Detect which cell encompasses the target text, then output its [x, y] center coordinate. 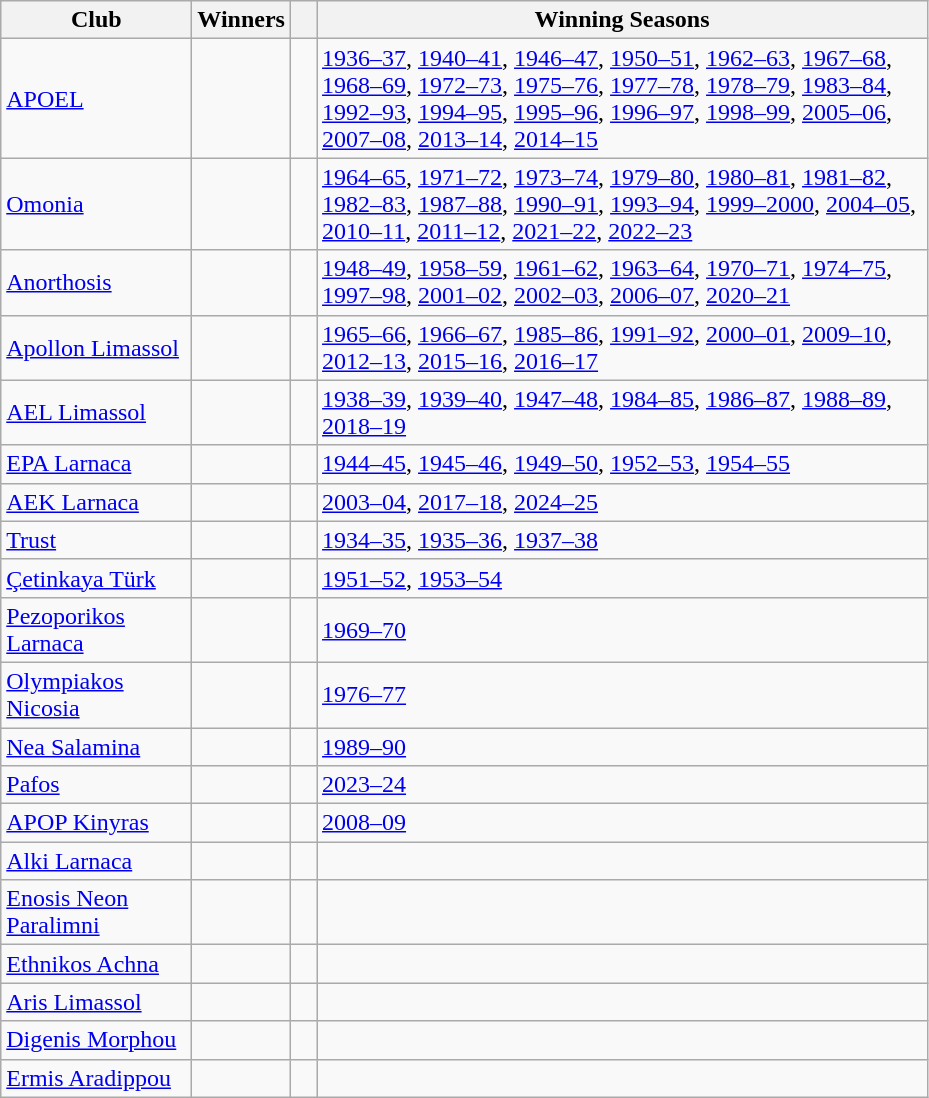
1938–39, 1939–40, 1947–48, 1984–85, 1986–87, 1988–89, 2018–19 [622, 412]
AEL Limassol [96, 412]
1944–45, 1945–46, 1949–50, 1952–53, 1954–55 [622, 464]
Anorthosis [96, 282]
EPA Larnaca [96, 464]
Digenis Morphou [96, 1040]
2008–09 [622, 823]
Nea Salamina [96, 747]
1976–77 [622, 694]
Club [96, 20]
Apollon Limassol [96, 348]
Olympiakos Nicosia [96, 694]
1969–70 [622, 630]
1965–66, 1966–67, 1985–86, 1991–92, 2000–01, 2009–10, 2012–13, 2015–16, 2016–17 [622, 348]
Çetinkaya Türk [96, 578]
Pezoporikos Larnaca [96, 630]
1948–49, 1958–59, 1961–62, 1963–64, 1970–71, 1974–75, 1997–98, 2001–02, 2002–03, 2006–07, 2020–21 [622, 282]
Winning Seasons [622, 20]
2023–24 [622, 785]
APOEL [96, 98]
2003–04, 2017–18, 2024–25 [622, 502]
Ermis Aradippou [96, 1078]
Trust [96, 540]
AEK Larnaca [96, 502]
1989–90 [622, 747]
Omonia [96, 204]
Enosis Neon Paralimni [96, 912]
APOP Kinyras [96, 823]
1964–65, 1971–72, 1973–74, 1979–80, 1980–81, 1981–82, 1982–83, 1987–88, 1990–91, 1993–94, 1999–2000, 2004–05, 2010–11, 2011–12, 2021–22, 2022–23 [622, 204]
1934–35, 1935–36, 1937–38 [622, 540]
Pafos [96, 785]
Winners [242, 20]
1951–52, 1953–54 [622, 578]
Ethnikos Achna [96, 964]
Aris Limassol [96, 1002]
Alki Larnaca [96, 861]
